Pinpoint the cell where the given text exists, returning its [x, y] midpoint coordinate. 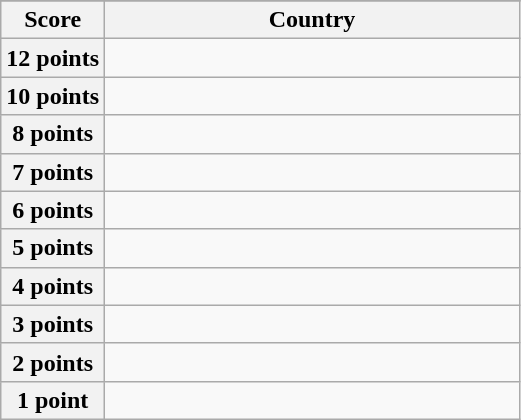
8 points [53, 134]
4 points [53, 286]
6 points [53, 210]
Score [53, 20]
3 points [53, 324]
10 points [53, 96]
1 point [53, 400]
2 points [53, 362]
5 points [53, 248]
7 points [53, 172]
Country [312, 20]
12 points [53, 58]
